Scan for the cell matching the given text and deliver its (X, Y) coordinate at center. 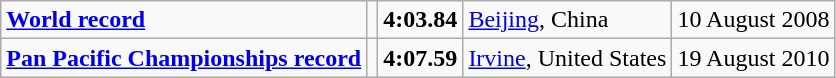
Beijing, China (568, 20)
19 August 2010 (754, 58)
Irvine, United States (568, 58)
4:07.59 (420, 58)
Pan Pacific Championships record (184, 58)
10 August 2008 (754, 20)
World record (184, 20)
4:03.84 (420, 20)
